Return [x, y] of the center of cell containing provided text 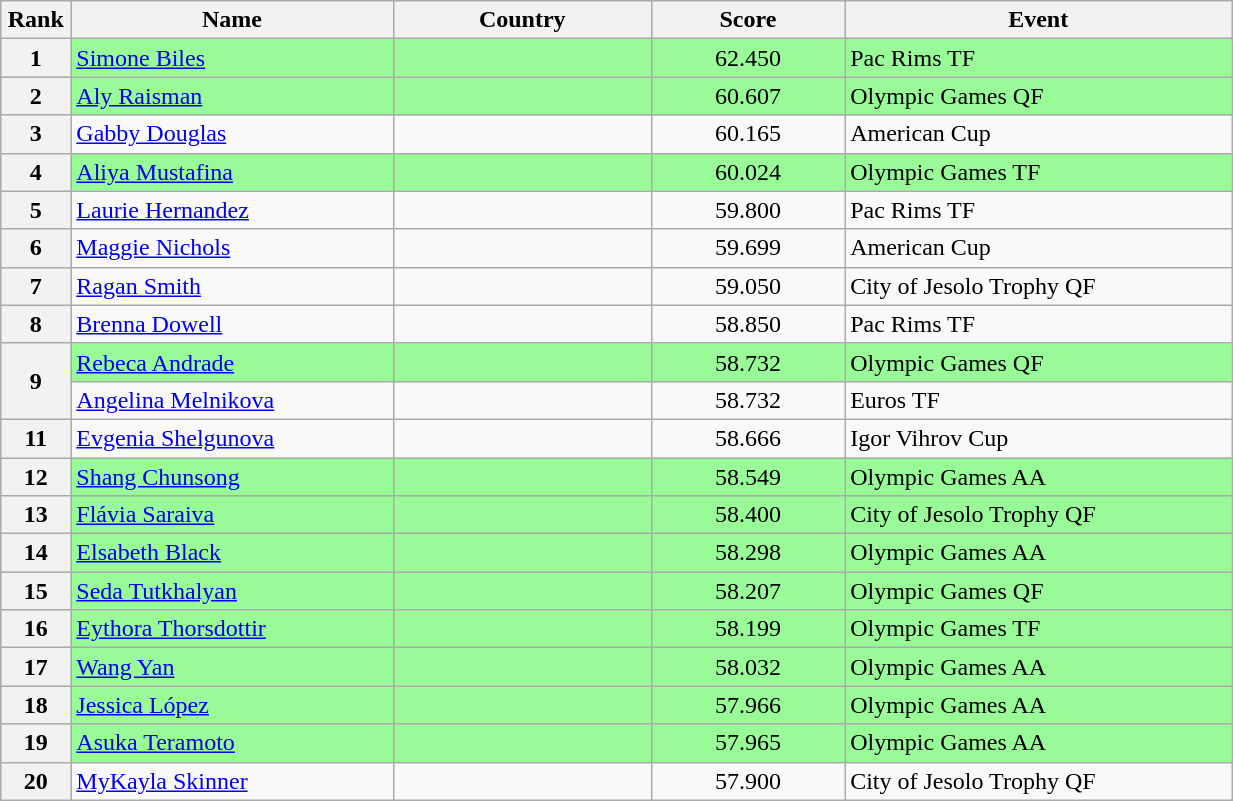
Brenna Dowell [232, 324]
58.032 [748, 667]
59.800 [748, 210]
58.850 [748, 324]
14 [36, 553]
Rank [36, 20]
62.450 [748, 58]
58.400 [748, 515]
60.607 [748, 96]
Shang Chunsong [232, 477]
Score [748, 20]
Rebeca Andrade [232, 362]
Seda Tutkhalyan [232, 591]
Laurie Hernandez [232, 210]
Igor Vihrov Cup [1038, 438]
20 [36, 781]
Event [1038, 20]
60.024 [748, 172]
Simone Biles [232, 58]
9 [36, 381]
Maggie Nichols [232, 248]
58.298 [748, 553]
16 [36, 629]
MyKayla Skinner [232, 781]
17 [36, 667]
59.050 [748, 286]
2 [36, 96]
8 [36, 324]
58.666 [748, 438]
Country [522, 20]
58.207 [748, 591]
Elsabeth Black [232, 553]
Ragan Smith [232, 286]
13 [36, 515]
11 [36, 438]
Asuka Teramoto [232, 743]
Evgenia Shelgunova [232, 438]
60.165 [748, 134]
12 [36, 477]
Gabby Douglas [232, 134]
Name [232, 20]
59.699 [748, 248]
Euros TF [1038, 400]
58.199 [748, 629]
58.549 [748, 477]
Wang Yan [232, 667]
Eythora Thorsdottir [232, 629]
Angelina Melnikova [232, 400]
57.965 [748, 743]
15 [36, 591]
Aly Raisman [232, 96]
Flávia Saraiva [232, 515]
4 [36, 172]
19 [36, 743]
3 [36, 134]
Aliya Mustafina [232, 172]
6 [36, 248]
18 [36, 705]
Jessica López [232, 705]
1 [36, 58]
5 [36, 210]
7 [36, 286]
57.900 [748, 781]
57.966 [748, 705]
